Scan for the cell matching the given text and deliver its [X, Y] coordinate at center. 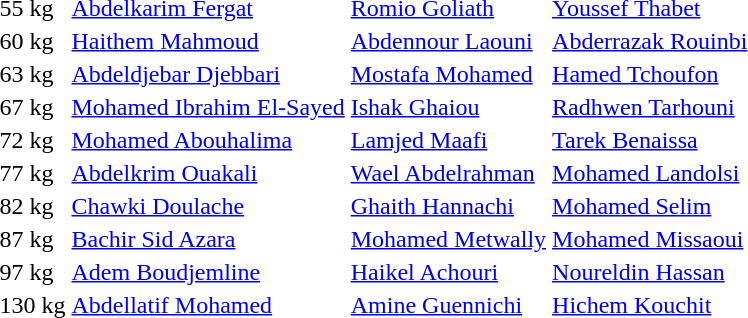
Haikel Achouri [448, 272]
Haithem Mahmoud [208, 41]
Ghaith Hannachi [448, 206]
Lamjed Maafi [448, 140]
Mostafa Mohamed [448, 74]
Mohamed Abouhalima [208, 140]
Abdelkrim Ouakali [208, 173]
Bachir Sid Azara [208, 239]
Abdeldjebar Djebbari [208, 74]
Adem Boudjemline [208, 272]
Ishak Ghaiou [448, 107]
Chawki Doulache [208, 206]
Wael Abdelrahman [448, 173]
Mohamed Metwally [448, 239]
Mohamed Ibrahim El-Sayed [208, 107]
Abdennour Laouni [448, 41]
